Find where the given text appears and provide that cell's center as [x, y] coordinate. 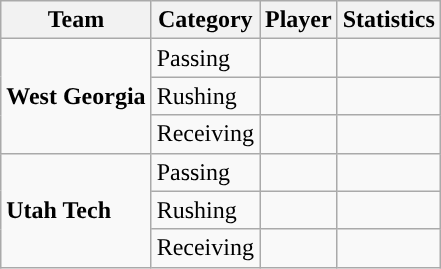
Team [76, 20]
West Georgia [76, 96]
Utah Tech [76, 210]
Statistics [388, 20]
Category [205, 20]
Player [299, 20]
